Pinpoint the cell where the given text exists, returning its [x, y] midpoint coordinate. 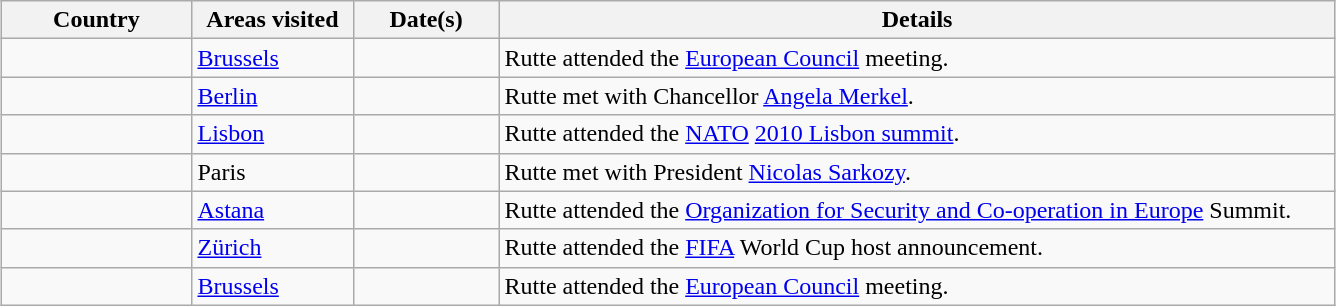
Country [96, 20]
Rutte met with Chancellor Angela Merkel. [917, 96]
Zürich [272, 248]
Paris [272, 172]
Rutte met with President Nicolas Sarkozy. [917, 172]
Rutte attended the FIFA World Cup host announcement. [917, 248]
Rutte attended the NATO 2010 Lisbon summit. [917, 134]
Lisbon [272, 134]
Details [917, 20]
Berlin [272, 96]
Date(s) [426, 20]
Astana [272, 210]
Rutte attended the Organization for Security and Co-operation in Europe Summit. [917, 210]
Areas visited [272, 20]
